Find where the given text appears and provide that cell's center as (X, Y) coordinate. 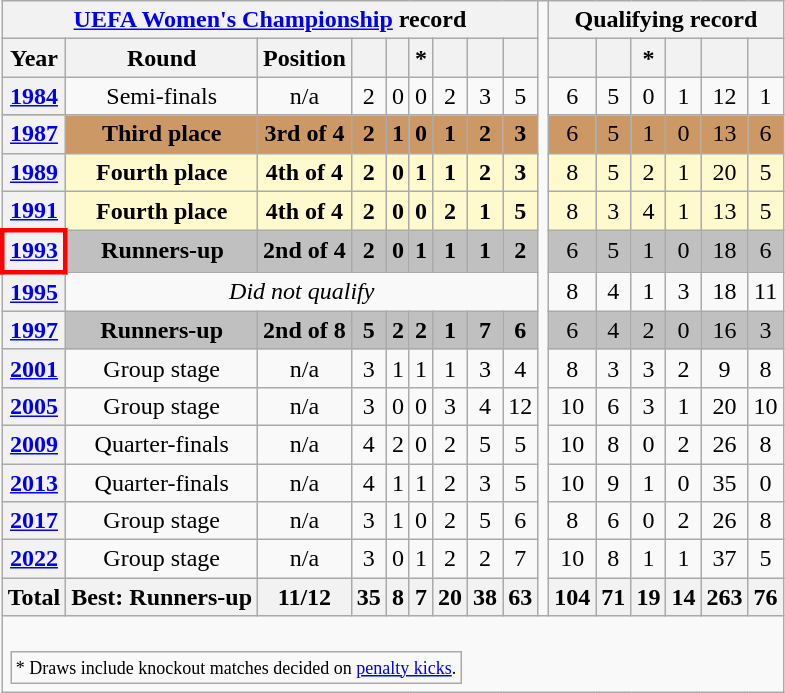
Year (34, 58)
2005 (34, 406)
Position (305, 58)
263 (724, 597)
76 (766, 597)
2009 (34, 444)
3rd of 4 (305, 134)
Qualifying record (666, 20)
1989 (34, 172)
2022 (34, 559)
71 (614, 597)
1993 (34, 252)
19 (648, 597)
37 (724, 559)
38 (486, 597)
2017 (34, 521)
1991 (34, 211)
Best: Runners-up (162, 597)
63 (520, 597)
1997 (34, 330)
2nd of 4 (305, 252)
11/12 (305, 597)
11 (766, 292)
Round (162, 58)
Total (34, 597)
Semi-finals (162, 96)
16 (724, 330)
14 (684, 597)
2001 (34, 368)
2nd of 8 (305, 330)
1984 (34, 96)
Third place (162, 134)
2013 (34, 483)
1995 (34, 292)
Did not qualify (302, 292)
104 (572, 597)
1987 (34, 134)
UEFA Women's Championship record (270, 20)
